Detect which cell encompasses the target text, then output its (X, Y) center coordinate. 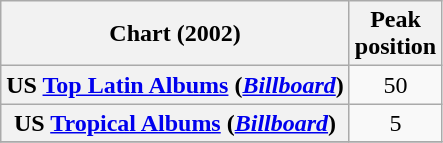
50 (395, 85)
Peakposition (395, 34)
5 (395, 123)
Chart (2002) (176, 34)
US Top Latin Albums (Billboard) (176, 85)
US Tropical Albums (Billboard) (176, 123)
